Return (x, y) of the center of cell containing provided text 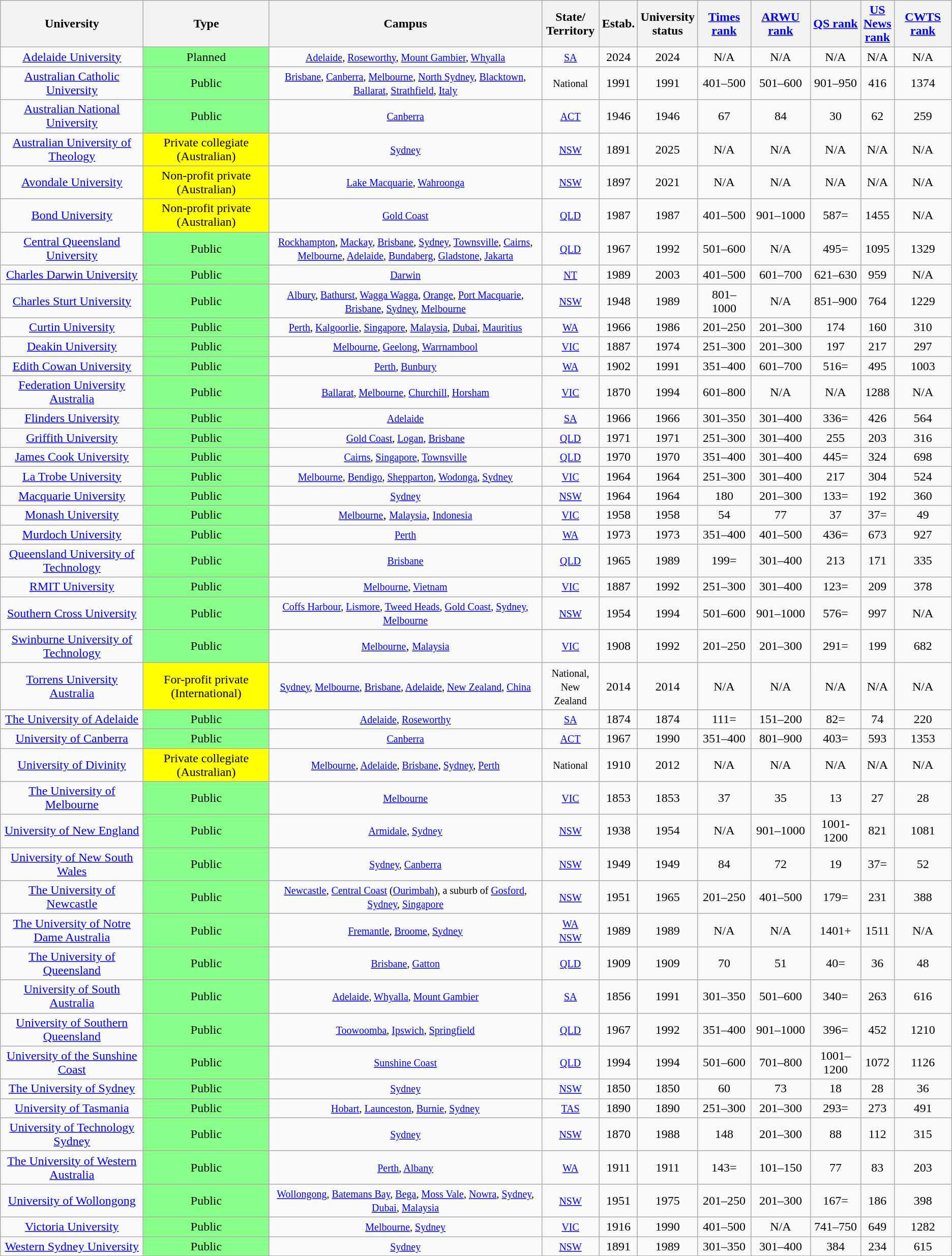
University of Wollongong (72, 1200)
186 (877, 1200)
213 (836, 560)
587= (836, 216)
University of South Australia (72, 997)
Toowoomba, Ipswich, Springfield (405, 1029)
1095 (877, 248)
51 (780, 963)
The University of Western Australia (72, 1168)
Gold Coast, Logan, Brisbane (405, 438)
259 (923, 116)
University of Tasmania (72, 1108)
495= (836, 248)
Planned (206, 57)
Cairns, Singapore, Townsville (405, 457)
CWTS rank (923, 24)
NT (571, 275)
Avondale University (72, 182)
1081 (923, 831)
83 (877, 1168)
Melbourne, Vietnam (405, 587)
University of New England (72, 831)
263 (877, 997)
54 (724, 515)
516= (836, 366)
Brisbane (405, 560)
Queensland University of Technology (72, 560)
291= (836, 646)
1948 (618, 301)
426 (877, 418)
Melbourne, Sydney (405, 1227)
701–800 (780, 1063)
2021 (668, 182)
Bond University (72, 216)
315 (923, 1134)
593 (877, 738)
Edith Cowan University (72, 366)
1908 (618, 646)
209 (877, 587)
1001-1200 (836, 831)
Perth (405, 534)
1938 (618, 831)
Adelaide, Whyalla, Mount Gambier (405, 997)
State/Territory (571, 24)
National, New Zealand (571, 686)
Rockhampton, Mackay, Brisbane, Sydney, Townsville, Cairns, Melbourne, Adelaide, Bundaberg, Gladstone, Jakarta (405, 248)
Adelaide, Roseworthy, Mount Gambier, Whyalla (405, 57)
Type (206, 24)
133= (836, 496)
231 (877, 897)
67 (724, 116)
The University of Newcastle (72, 897)
174 (836, 327)
Wollongong, Batemans Bay, Bega, Moss Vale, Nowra, Sydney, Dubai, Malaysia (405, 1200)
88 (836, 1134)
160 (877, 327)
360 (923, 496)
ARWU rank (780, 24)
18 (836, 1089)
Newcastle, Central Coast (Ourimbah), a suburb of Gosford, Sydney, Singapore (405, 897)
73 (780, 1089)
601–800 (724, 393)
Fremantle, Broome, Sydney (405, 931)
1986 (668, 327)
University of Southern Queensland (72, 1029)
273 (877, 1108)
304 (877, 476)
959 (877, 275)
Monash University (72, 515)
1916 (618, 1227)
436= (836, 534)
QS rank (836, 24)
576= (836, 613)
The University of Melbourne (72, 798)
Torrens University Australia (72, 686)
Armidale, Sydney (405, 831)
University of Divinity (72, 765)
378 (923, 587)
Perth, Kalgoorlie, Singapore, Malaysia, Dubai, Mauritius (405, 327)
The University of Sydney (72, 1089)
2025 (668, 149)
Sydney, Canberra (405, 864)
Victoria University (72, 1227)
1856 (618, 997)
1288 (877, 393)
Melbourne, Bendigo, Shepparton, Wodonga, Sydney (405, 476)
297 (923, 346)
199 (877, 646)
Universitystatus (668, 24)
398 (923, 1200)
649 (877, 1227)
70 (724, 963)
851–900 (836, 301)
396= (836, 1029)
Sunshine Coast (405, 1063)
Australian National University (72, 116)
197 (836, 346)
Lake Macquarie, Wahroonga (405, 182)
101–150 (780, 1168)
30 (836, 116)
Southern Cross University (72, 613)
316 (923, 438)
1902 (618, 366)
384 (836, 1246)
698 (923, 457)
1353 (923, 738)
60 (724, 1089)
491 (923, 1108)
621–630 (836, 275)
495 (877, 366)
Melbourne, Geelong, Warrnambool (405, 346)
927 (923, 534)
616 (923, 997)
1072 (877, 1063)
234 (877, 1246)
University of the Sunshine Coast (72, 1063)
The University of Queensland (72, 963)
USNewsrank (877, 24)
293= (836, 1108)
University of Canberra (72, 738)
27 (877, 798)
1401+ (836, 931)
192 (877, 496)
University of Technology Sydney (72, 1134)
673 (877, 534)
1988 (668, 1134)
310 (923, 327)
151–200 (780, 719)
340= (836, 997)
388 (923, 897)
682 (923, 646)
Charles Sturt University (72, 301)
72 (780, 864)
Melbourne, Adelaide, Brisbane, Sydney, Perth (405, 765)
The University of Notre Dame Australia (72, 931)
324 (877, 457)
1001–1200 (836, 1063)
Ballarat, Melbourne, Churchill, Horsham (405, 393)
403= (836, 738)
180 (724, 496)
Murdoch University (72, 534)
199= (724, 560)
167= (836, 1200)
Campus (405, 24)
For-profit private (International) (206, 686)
Coffs Harbour, Lismore, Tweed Heads, Gold Coast, Sydney, Melbourne (405, 613)
Australian University of Theology (72, 149)
74 (877, 719)
Western Sydney University (72, 1246)
Times rank (724, 24)
1282 (923, 1227)
111= (724, 719)
52 (923, 864)
82= (836, 719)
1975 (668, 1200)
524 (923, 476)
Charles Darwin University (72, 275)
Melbourne (405, 798)
255 (836, 438)
Gold Coast (405, 216)
220 (923, 719)
Australian Catholic University (72, 83)
901–950 (836, 83)
741–750 (836, 1227)
1455 (877, 216)
Perth, Bunbury (405, 366)
179= (836, 897)
2012 (668, 765)
62 (877, 116)
35 (780, 798)
1003 (923, 366)
Albury, Bathurst, Wagga Wagga, Orange, Port Macquarie, Brisbane, Sydney, Melbourne (405, 301)
WA NSW (571, 931)
764 (877, 301)
1126 (923, 1063)
1974 (668, 346)
La Trobe University (72, 476)
801–900 (780, 738)
148 (724, 1134)
336= (836, 418)
1910 (618, 765)
112 (877, 1134)
123= (836, 587)
1329 (923, 248)
Adelaide (405, 418)
University of New South Wales (72, 864)
Federation University Australia (72, 393)
997 (877, 613)
48 (923, 963)
Flinders University (72, 418)
1210 (923, 1029)
1511 (877, 931)
RMIT University (72, 587)
TAS (571, 1108)
49 (923, 515)
Adelaide, Roseworthy (405, 719)
821 (877, 831)
452 (877, 1029)
171 (877, 560)
James Cook University (72, 457)
1374 (923, 83)
Griffith University (72, 438)
Perth, Albany (405, 1168)
Curtin University (72, 327)
416 (877, 83)
The University of Adelaide (72, 719)
143= (724, 1168)
University (72, 24)
Estab. (618, 24)
Adelaide University (72, 57)
615 (923, 1246)
Macquarie University (72, 496)
Swinburne University of Technology (72, 646)
Hobart, Launceston, Burnie, Sydney (405, 1108)
445= (836, 457)
564 (923, 418)
1897 (618, 182)
40= (836, 963)
13 (836, 798)
1229 (923, 301)
Brisbane, Gatton (405, 963)
Central Queensland University (72, 248)
Melbourne, Malaysia, Indonesia (405, 515)
Brisbane, Canberra, Melbourne, North Sydney, Blacktown, Ballarat, Strathfield, Italy (405, 83)
2003 (668, 275)
Sydney, Melbourne, Brisbane, Adelaide, New Zealand, China (405, 686)
Melbourne, Malaysia (405, 646)
Darwin (405, 275)
335 (923, 560)
801–1000 (724, 301)
19 (836, 864)
Deakin University (72, 346)
